Detect which cell encompasses the target text, then output its [x, y] center coordinate. 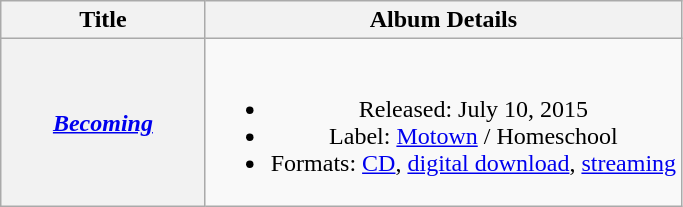
Title [103, 20]
Album Details [444, 20]
Becoming [103, 122]
Released: July 10, 2015Label: Motown / HomeschoolFormats: CD, digital download, streaming [444, 122]
